Pinpoint the cell where the given text exists, returning its [X, Y] midpoint coordinate. 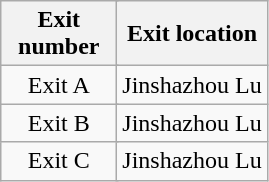
Exit number [59, 34]
Exit B [59, 123]
Exit C [59, 161]
Exit location [192, 34]
Exit A [59, 85]
